Return [x, y] of the center of cell containing provided text 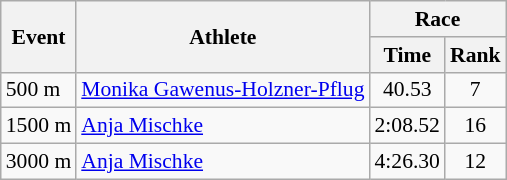
Rank [476, 55]
Monika Gawenus-Holzner-Pflug [222, 90]
7 [476, 90]
Race [437, 19]
Event [38, 36]
3000 m [38, 162]
500 m [38, 90]
1500 m [38, 126]
Time [406, 55]
4:26.30 [406, 162]
12 [476, 162]
16 [476, 126]
40.53 [406, 90]
Athlete [222, 36]
2:08.52 [406, 126]
